Output the (X, Y) coordinate of the center of the cell containing the given text.  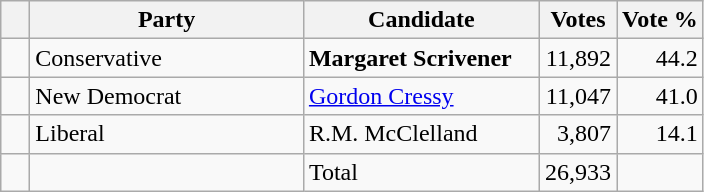
Votes (578, 20)
14.1 (660, 134)
Party (167, 20)
Gordon Cressy (421, 96)
11,892 (578, 58)
New Democrat (167, 96)
41.0 (660, 96)
Margaret Scrivener (421, 58)
Vote % (660, 20)
44.2 (660, 58)
Liberal (167, 134)
3,807 (578, 134)
R.M. McClelland (421, 134)
Total (421, 172)
26,933 (578, 172)
Candidate (421, 20)
Conservative (167, 58)
11,047 (578, 96)
